Extract the (X, Y) coordinate from the center of the cell holding the provided text.  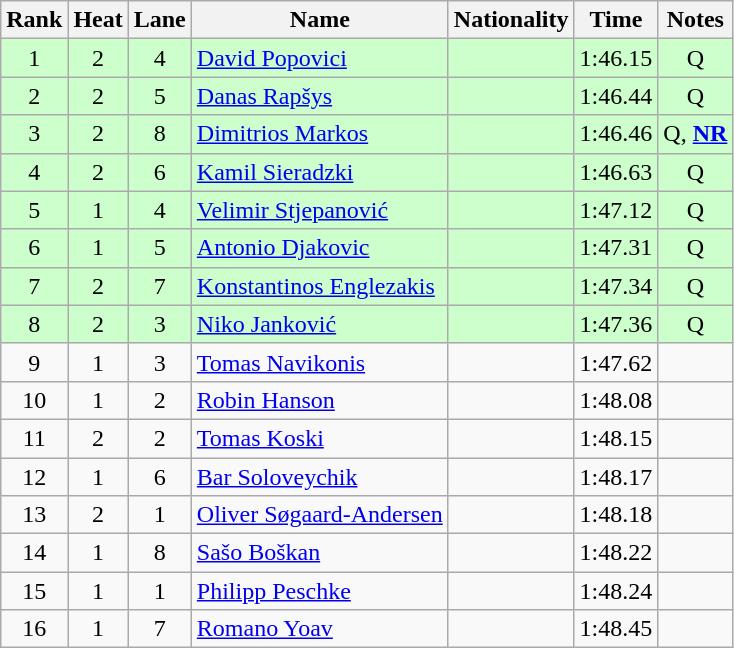
1:48.24 (616, 591)
Q, NR (696, 134)
1:46.63 (616, 172)
1:47.34 (616, 286)
13 (34, 515)
Velimir Stjepanović (320, 210)
11 (34, 438)
Nationality (511, 20)
Kamil Sieradzki (320, 172)
Robin Hanson (320, 400)
Notes (696, 20)
1:46.44 (616, 96)
1:48.18 (616, 515)
1:48.15 (616, 438)
9 (34, 362)
14 (34, 553)
Time (616, 20)
16 (34, 629)
Lane (160, 20)
10 (34, 400)
1:46.15 (616, 58)
Antonio Djakovic (320, 248)
Philipp Peschke (320, 591)
12 (34, 477)
1:47.62 (616, 362)
1:46.46 (616, 134)
Tomas Navikonis (320, 362)
Romano Yoav (320, 629)
Danas Rapšys (320, 96)
Niko Janković (320, 324)
1:48.08 (616, 400)
1:47.12 (616, 210)
David Popovici (320, 58)
Konstantinos Englezakis (320, 286)
Tomas Koski (320, 438)
Dimitrios Markos (320, 134)
1:47.36 (616, 324)
Rank (34, 20)
1:48.45 (616, 629)
Sašo Boškan (320, 553)
1:48.22 (616, 553)
Heat (98, 20)
Name (320, 20)
1:48.17 (616, 477)
15 (34, 591)
Oliver Søgaard-Andersen (320, 515)
Bar Soloveychik (320, 477)
1:47.31 (616, 248)
